Detect which cell encompasses the target text, then output its [x, y] center coordinate. 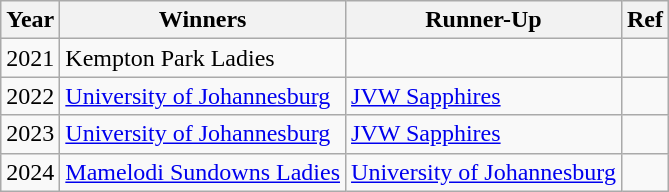
Year [30, 20]
2022 [30, 96]
Mamelodi Sundowns Ladies [203, 172]
2021 [30, 58]
2024 [30, 172]
Runner-Up [484, 20]
Kempton Park Ladies [203, 58]
Ref [644, 20]
Winners [203, 20]
2023 [30, 134]
